For the text-containing cell, return its midpoint in [x, y] coordinate format. 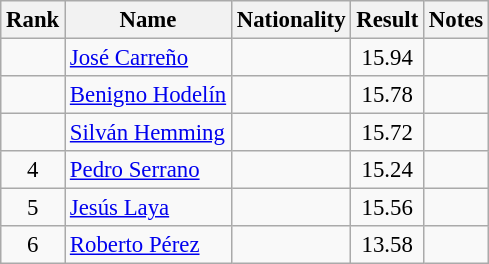
Benigno Hodelín [148, 95]
Jesús Laya [148, 208]
15.94 [388, 58]
Pedro Serrano [148, 170]
Roberto Pérez [148, 245]
Nationality [290, 20]
José Carreño [148, 58]
Silván Hemming [148, 133]
5 [33, 208]
15.78 [388, 95]
15.72 [388, 133]
6 [33, 245]
Name [148, 20]
4 [33, 170]
Result [388, 20]
15.56 [388, 208]
Rank [33, 20]
15.24 [388, 170]
Notes [456, 20]
13.58 [388, 245]
